For the text-containing cell, return its midpoint in [X, Y] coordinate format. 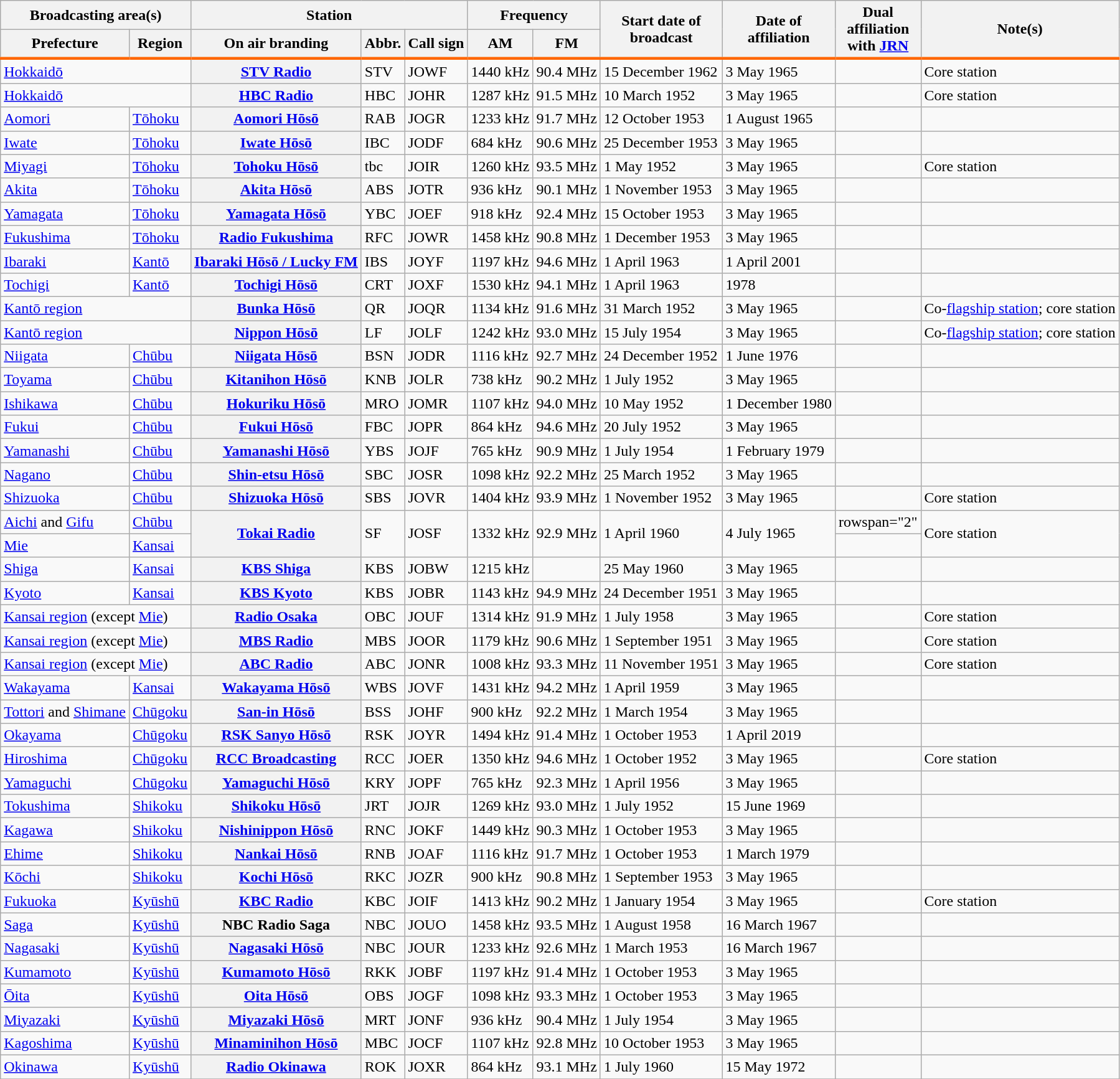
Fukui [65, 427]
MBS Radio [276, 640]
15 June 1969 [779, 806]
HBC [383, 95]
1 October 1952 [661, 759]
1 January 1954 [661, 901]
AM [501, 44]
Nankai Hōsō [276, 854]
KBS Shiga [276, 569]
92.8 MHz [567, 1043]
Minaminihon Hōsō [276, 1043]
ABC Radio [276, 664]
NBC Radio Saga [276, 925]
Niigata [65, 356]
Tottori and Shimane [65, 712]
1179 kHz [501, 640]
Kōchi [65, 877]
1 December 1980 [779, 403]
Start date ofbroadcast [661, 30]
JOMR [436, 403]
91.6 MHz [567, 308]
RAB [383, 119]
JOBR [436, 593]
IBS [383, 261]
1242 kHz [501, 332]
JOER [436, 759]
Yamaguchi Hōsō [276, 783]
JOUF [436, 616]
Tokai Radio [276, 534]
OBS [383, 996]
1 June 1976 [779, 356]
LF [383, 332]
1269 kHz [501, 806]
1287 kHz [501, 95]
KBC Radio [276, 901]
ABS [383, 190]
Toyama [65, 380]
YBS [383, 451]
Abbr. [383, 44]
1 August 1965 [779, 119]
Iwate [65, 143]
Fukushima [65, 237]
Tochigi Hōsō [276, 285]
Ishikawa [65, 403]
MRT [383, 1019]
Region [159, 44]
92.6 MHz [567, 948]
KRY [383, 783]
JOVR [436, 498]
JOYF [436, 261]
STV Radio [276, 71]
94.9 MHz [567, 593]
RCC [383, 759]
JOQR [436, 308]
Ehime [65, 854]
On air branding [276, 44]
1 September 1951 [661, 640]
15 May 1972 [779, 1067]
1134 kHz [501, 308]
Aichi and Gifu [65, 522]
Aomori Hōsō [276, 119]
10 May 1952 [661, 403]
MBS [383, 640]
92.7 MHz [567, 356]
JOPR [436, 427]
OBC [383, 616]
BSN [383, 356]
WBS [383, 687]
1143 kHz [501, 593]
Nagasaki Hōsō [276, 948]
1 March 1953 [661, 948]
JOEF [436, 214]
1 March 1954 [661, 712]
Tochigi [65, 285]
15 July 1954 [661, 332]
Date ofaffiliation [779, 30]
JOOR [436, 640]
Miyazaki Hōsō [276, 1019]
Shizuoka [65, 498]
1 April 1956 [661, 783]
CRT [383, 285]
Yamanashi [65, 451]
Prefecture [65, 44]
Iwate Hōsō [276, 143]
San-in Hōsō [276, 712]
31 March 1952 [661, 308]
RSK Sanyo Hōsō [276, 735]
1449 kHz [501, 830]
15 October 1953 [661, 214]
1260 kHz [501, 166]
RKC [383, 877]
Yamanashi Hōsō [276, 451]
Nippon Hōsō [276, 332]
92.3 MHz [567, 783]
1 March 1979 [779, 854]
tbc [383, 166]
Shizuoka Hōsō [276, 498]
94.1 MHz [567, 285]
1 July 1960 [661, 1067]
Radio Osaka [276, 616]
Nagasaki [65, 948]
1 November 1953 [661, 190]
JONF [436, 1019]
JOHR [436, 95]
93.1 MHz [567, 1067]
91.5 MHz [567, 95]
Yamagata [65, 214]
JOKF [436, 830]
94.2 MHz [567, 687]
92.9 MHz [567, 534]
918 kHz [501, 214]
1 May 1952 [661, 166]
KBC [383, 901]
Shiga [65, 569]
Broadcasting area(s) [96, 15]
SBC [383, 474]
1 April 1960 [661, 534]
KBS Kyoto [276, 593]
1 April 2001 [779, 261]
Kumamoto Hōsō [276, 972]
YBC [383, 214]
1440 kHz [501, 71]
JOVF [436, 687]
ROK [383, 1067]
684 kHz [501, 143]
24 December 1951 [661, 593]
Niigata Hōsō [276, 356]
HBC Radio [276, 95]
FM [567, 44]
12 October 1953 [661, 119]
1530 kHz [501, 285]
KNB [383, 380]
Yamaguchi [65, 783]
Miyagi [65, 166]
91.9 MHz [567, 616]
JOUO [436, 925]
JOZR [436, 877]
JOXF [436, 285]
25 March 1952 [661, 474]
JODF [436, 143]
Wakayama Hōsō [276, 687]
1413 kHz [501, 901]
90.9 MHz [567, 451]
Saga [65, 925]
MRO [383, 403]
JOCF [436, 1043]
Station [329, 15]
Tokushima [65, 806]
JRT [383, 806]
JOBW [436, 569]
93.9 MHz [567, 498]
10 October 1953 [661, 1043]
rowspan="2" [878, 522]
1 April 2019 [779, 735]
BSS [383, 712]
SBS [383, 498]
JOLR [436, 380]
90.3 MHz [567, 830]
Kyoto [65, 593]
MBC [383, 1043]
JOWF [436, 71]
JOWR [436, 237]
SF [383, 534]
JOHF [436, 712]
1 September 1953 [661, 877]
Aomori [65, 119]
RNB [383, 854]
Nishinippon Hōsō [276, 830]
Mie [65, 545]
Tohoku Hōsō [276, 166]
Kagawa [65, 830]
JOAF [436, 854]
Ibaraki Hōsō / Lucky FM [276, 261]
JOIR [436, 166]
FBC [383, 427]
25 December 1953 [661, 143]
1 August 1958 [661, 925]
1404 kHz [501, 498]
Wakayama [65, 687]
IBC [383, 143]
1 July 1958 [661, 616]
JOYR [436, 735]
RCC Broadcasting [276, 759]
1314 kHz [501, 616]
JOJR [436, 806]
JOBF [436, 972]
Shikoku Hōsō [276, 806]
24 December 1952 [661, 356]
25 May 1960 [661, 569]
RNC [383, 830]
Frequency [534, 15]
Okinawa [65, 1067]
Okayama [65, 735]
4 July 1965 [779, 534]
1431 kHz [501, 687]
RFC [383, 237]
JOJF [436, 451]
JOSF [436, 534]
1332 kHz [501, 534]
Dualaffiliationwith JRN [878, 30]
1978 [779, 285]
Oita Hōsō [276, 996]
1494 kHz [501, 735]
Kochi Hōsō [276, 877]
1 February 1979 [779, 451]
Call sign [436, 44]
JONR [436, 664]
92.4 MHz [567, 214]
JODR [436, 356]
RKK [383, 972]
10 March 1952 [661, 95]
Ōita [65, 996]
Akita Hōsō [276, 190]
JOSR [436, 474]
JOUR [436, 948]
JOGF [436, 996]
1 April 1959 [661, 687]
JOGR [436, 119]
Hokuriku Hōsō [276, 403]
1350 kHz [501, 759]
Hiroshima [65, 759]
JOIF [436, 901]
JOTR [436, 190]
15 December 1962 [661, 71]
Radio Okinawa [276, 1067]
Miyazaki [65, 1019]
JOPF [436, 783]
1008 kHz [501, 664]
94.0 MHz [567, 403]
Ibaraki [65, 261]
738 kHz [501, 380]
Note(s) [1020, 30]
STV [383, 71]
Shin-etsu Hōsō [276, 474]
90.1 MHz [567, 190]
Radio Fukushima [276, 237]
QR [383, 308]
ABC [383, 664]
Bunka Hōsō [276, 308]
Fukuoka [65, 901]
Kitanihon Hōsō [276, 380]
RSK [383, 735]
Fukui Hōsō [276, 427]
Akita [65, 190]
Yamagata Hōsō [276, 214]
Nagano [65, 474]
20 July 1952 [661, 427]
1 December 1953 [661, 237]
1215 kHz [501, 569]
JOXR [436, 1067]
1 November 1952 [661, 498]
JOLF [436, 332]
Kumamoto [65, 972]
11 November 1951 [661, 664]
Kagoshima [65, 1043]
